Extract the [X, Y] coordinate from the center of the cell holding the provided text.  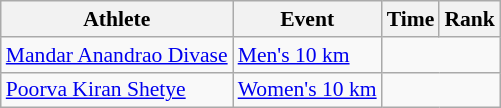
Event [308, 19]
Mandar Anandrao Divase [117, 55]
Athlete [117, 19]
Men's 10 km [308, 55]
Women's 10 km [308, 90]
Rank [470, 19]
Poorva Kiran Shetye [117, 90]
Time [411, 19]
